Pinpoint the cell where the given text exists, returning its [x, y] midpoint coordinate. 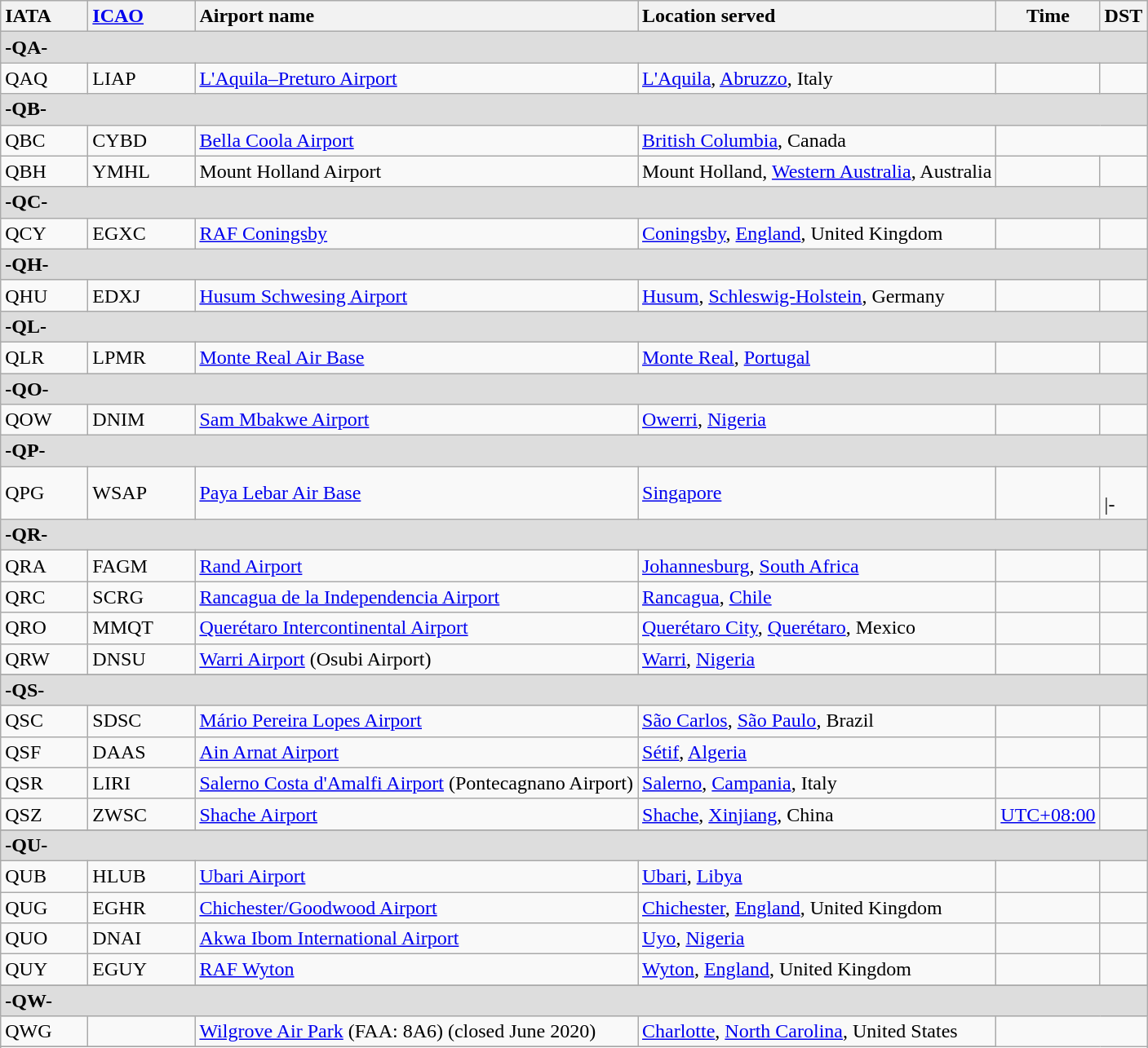
Husum Schwesing Airport [416, 295]
LIRI [142, 783]
IATA [44, 16]
Wyton, England, United Kingdom [818, 970]
DNAI [142, 939]
-QR- [574, 535]
Salerno, Campania, Italy [818, 783]
QBC [44, 140]
Mount Holland Airport [416, 171]
Johannesburg, South Africa [818, 566]
EGUY [142, 970]
Warri Airport (Osubi Airport) [416, 659]
Shache Airport [416, 814]
|- [1124, 493]
SCRG [142, 597]
QOW [44, 420]
-QP- [574, 451]
QUB [44, 876]
Coningsby, England, United Kingdom [818, 233]
Shache, Xinjiang, China [818, 814]
Husum, Schleswig-Holstein, Germany [818, 295]
EGHR [142, 908]
EGXC [142, 233]
QLR [44, 357]
QRA [44, 566]
Ubari, Libya [818, 876]
Sam Mbakwe Airport [416, 420]
QSF [44, 752]
Mário Pereira Lopes Airport [416, 721]
SDSC [142, 721]
Warri, Nigeria [818, 659]
Salerno Costa d'Amalfi Airport (Pontecagnano Airport) [416, 783]
WSAP [142, 493]
Rancagua de la Independencia Airport [416, 597]
Uyo, Nigeria [818, 939]
QRO [44, 628]
British Columbia, Canada [818, 140]
MMQT [142, 628]
Chichester/Goodwood Airport [416, 908]
Owerri, Nigeria [818, 420]
QBH [44, 171]
QHU [44, 295]
-QH- [574, 264]
-QW- [574, 1001]
-QO- [574, 389]
Akwa Ibom International Airport [416, 939]
-QB- [574, 109]
Querétaro Intercontinental Airport [416, 628]
Wilgrove Air Park (FAA: 8A6) (closed June 2020) [416, 1032]
Monte Real Air Base [416, 357]
Ain Arnat Airport [416, 752]
RAF Wyton [416, 970]
QPG [44, 493]
Rand Airport [416, 566]
FAGM [142, 566]
QRC [44, 597]
-QL- [574, 326]
DNIM [142, 420]
Rancagua, Chile [818, 597]
DNSU [142, 659]
-QC- [574, 202]
Paya Lebar Air Base [416, 493]
-QU- [574, 845]
ICAO [142, 16]
LPMR [142, 357]
UTC+08:00 [1048, 814]
-QA- [574, 47]
Singapore [818, 493]
QSC [44, 721]
Chichester, England, United Kingdom [818, 908]
L'Aquila–Preturo Airport [416, 78]
EDXJ [142, 295]
Ubari Airport [416, 876]
Charlotte, North Carolina, United States [818, 1032]
QUO [44, 939]
Querétaro City, Querétaro, Mexico [818, 628]
QWG [44, 1032]
QSZ [44, 814]
QRW [44, 659]
QCY [44, 233]
Mount Holland, Western Australia, Australia [818, 171]
L'Aquila, Abruzzo, Italy [818, 78]
HLUB [142, 876]
YMHL [142, 171]
Monte Real, Portugal [818, 357]
Airport name [416, 16]
QUY [44, 970]
Sétif, Algeria [818, 752]
DAAS [142, 752]
QSR [44, 783]
RAF Coningsby [416, 233]
Time [1048, 16]
Bella Coola Airport [416, 140]
CYBD [142, 140]
QAQ [44, 78]
ZWSC [142, 814]
QUG [44, 908]
Location served [818, 16]
DST [1124, 16]
São Carlos, São Paulo, Brazil [818, 721]
LIAP [142, 78]
-QS- [574, 690]
